Identify which cell holds the provided text, then report its [x, y] central coordinate. 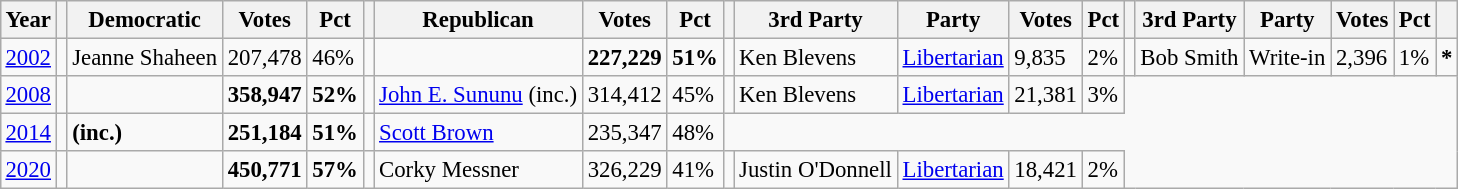
Republican [478, 20]
251,184 [264, 133]
Bob Smith [1190, 57]
Democratic [144, 20]
2014 [28, 133]
48% [695, 133]
207,478 [264, 57]
41% [695, 170]
3% [1103, 95]
* [1447, 57]
52% [335, 95]
326,229 [624, 170]
2002 [28, 57]
John E. Sununu (inc.) [478, 95]
Justin O'Donnell [816, 170]
18,421 [1046, 170]
9,835 [1046, 57]
Scott Brown [478, 133]
227,229 [624, 57]
450,771 [264, 170]
1% [1415, 57]
Corky Messner [478, 170]
2020 [28, 170]
235,347 [624, 133]
Write-in [1288, 57]
46% [335, 57]
21,381 [1046, 95]
2,396 [1362, 57]
45% [695, 95]
57% [335, 170]
2008 [28, 95]
Jeanne Shaheen [144, 57]
(inc.) [144, 133]
358,947 [264, 95]
314,412 [624, 95]
Year [28, 20]
